Determine the [X, Y] coordinate at the center of the cell enclosing the given text.  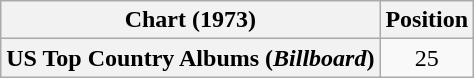
Chart (1973) [190, 20]
25 [427, 58]
Position [427, 20]
US Top Country Albums (Billboard) [190, 58]
